Pinpoint the cell where the given text exists, returning its [x, y] midpoint coordinate. 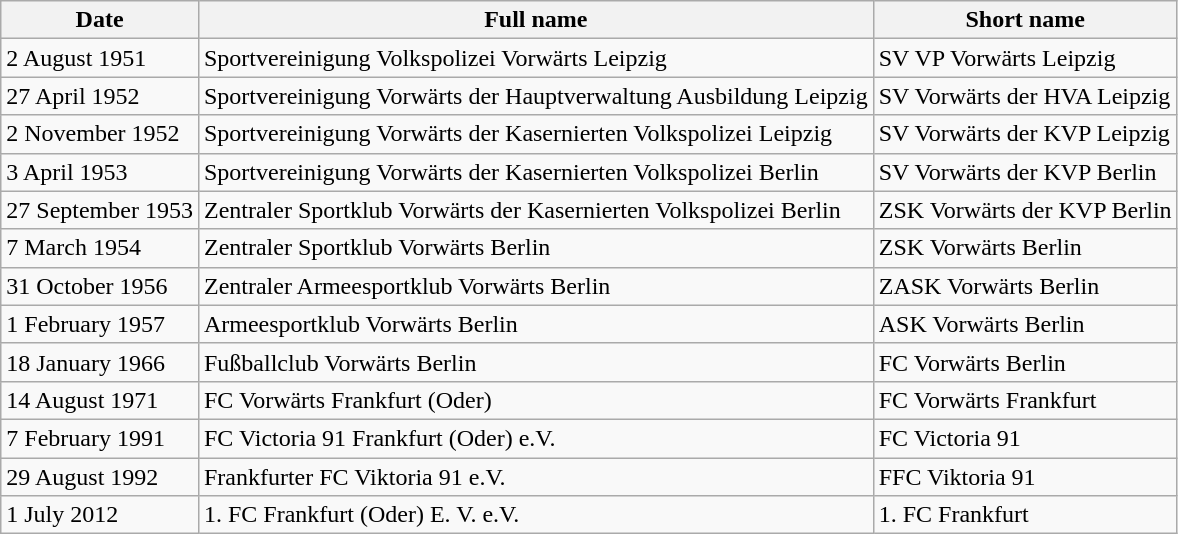
Sportvereinigung Vorwärts der Hauptverwaltung Ausbildung Leipzig [536, 96]
Short name [1025, 20]
Sportvereinigung Vorwärts der Kasernierten Volkspolizei Berlin [536, 172]
14 August 1971 [100, 400]
FC Victoria 91 [1025, 438]
ASK Vorwärts Berlin [1025, 324]
7 March 1954 [100, 248]
FC Vorwärts Berlin [1025, 362]
Sportvereinigung Volkspolizei Vorwärts Leipzig [536, 58]
FFC Viktoria 91 [1025, 477]
ZSK Vorwärts Berlin [1025, 248]
18 January 1966 [100, 362]
ZASK Vorwärts Berlin [1025, 286]
1. FC Frankfurt [1025, 515]
Armeesportklub Vorwärts Berlin [536, 324]
FC Vorwärts Frankfurt [1025, 400]
Date [100, 20]
3 April 1953 [100, 172]
FC Victoria 91 Frankfurt (Oder) e.V. [536, 438]
2 November 1952 [100, 134]
SV Vorwärts der KVP Leipzig [1025, 134]
2 August 1951 [100, 58]
1. FC Frankfurt (Oder) E. V. e.V. [536, 515]
1 July 2012 [100, 515]
31 October 1956 [100, 286]
ZSK Vorwärts der KVP Berlin [1025, 210]
27 September 1953 [100, 210]
Frankfurter FC Viktoria 91 e.V. [536, 477]
FC Vorwärts Frankfurt (Oder) [536, 400]
7 February 1991 [100, 438]
Sportvereinigung Vorwärts der Kasernierten Volkspolizei Leipzig [536, 134]
Fußballclub Vorwärts Berlin [536, 362]
Zentraler Sportklub Vorwärts der Kasernierten Volkspolizei Berlin [536, 210]
SV VP Vorwärts Leipzig [1025, 58]
SV Vorwärts der HVA Leipzig [1025, 96]
1 February 1957 [100, 324]
Full name [536, 20]
29 August 1992 [100, 477]
27 April 1952 [100, 96]
Zentraler Sportklub Vorwärts Berlin [536, 248]
SV Vorwärts der KVP Berlin [1025, 172]
Zentraler Armeesportklub Vorwärts Berlin [536, 286]
